Capture the cell that displays the provided text and extract its (X, Y) central coordinate. 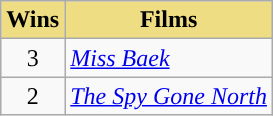
Miss Baek (169, 58)
3 (33, 58)
Wins (33, 20)
Films (169, 20)
The Spy Gone North (169, 96)
2 (33, 96)
